Capture the cell that displays the provided text and extract its [X, Y] central coordinate. 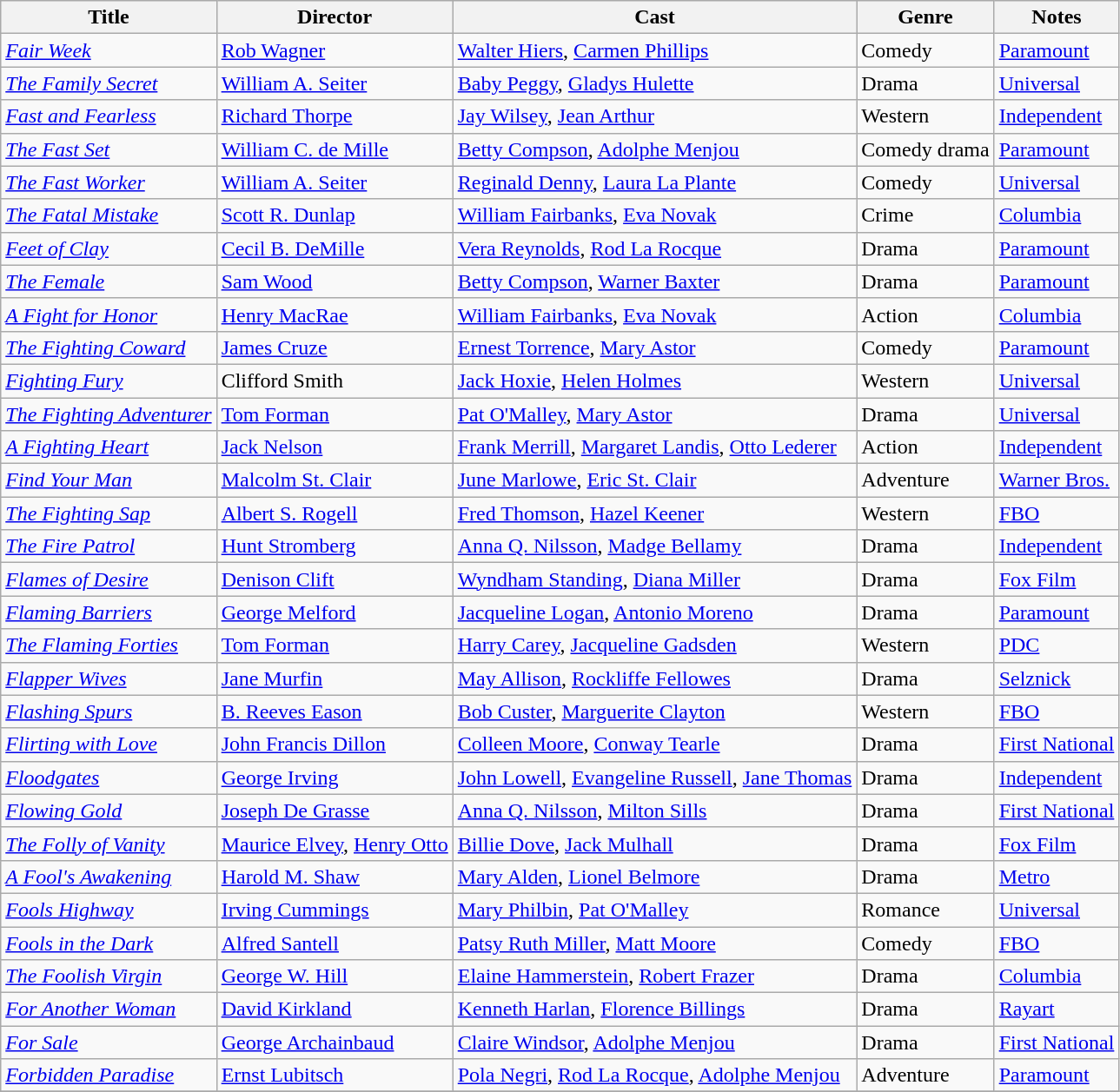
Joseph De Grasse [335, 811]
Jay Wilsey, Jean Arthur [655, 116]
The Fast Set [109, 149]
Baby Peggy, Gladys Hulette [655, 83]
Colleen Moore, Conway Tearle [655, 745]
Frank Merrill, Margaret Landis, Otto Lederer [655, 447]
Title [109, 17]
George W. Hill [335, 976]
PDC [1057, 645]
For Sale [109, 1042]
B. Reeves Eason [335, 711]
Notes [1057, 17]
Henry MacRae [335, 314]
The Female [109, 281]
George Archainbaud [335, 1042]
Feet of Clay [109, 248]
June Marlowe, Eric St. Clair [655, 480]
Metro [1057, 877]
Fools Highway [109, 910]
Flashing Spurs [109, 711]
Cast [655, 17]
Harold M. Shaw [335, 877]
Jacqueline Logan, Antonio Moreno [655, 612]
Jack Hoxie, Helen Holmes [655, 381]
Vera Reynolds, Rod La Rocque [655, 248]
Clifford Smith [335, 381]
Claire Windsor, Adolphe Menjou [655, 1042]
Rayart [1057, 1009]
Mary Alden, Lionel Belmore [655, 877]
The Flaming Forties [109, 645]
James Cruze [335, 347]
The Fighting Adventurer [109, 414]
Flaming Barriers [109, 612]
Fighting Fury [109, 381]
Wyndham Standing, Diana Miller [655, 579]
Betty Compson, Adolphe Menjou [655, 149]
Bob Custer, Marguerite Clayton [655, 711]
Anna Q. Nilsson, Madge Bellamy [655, 546]
Flapper Wives [109, 678]
Jane Murfin [335, 678]
George Melford [335, 612]
Ernst Lubitsch [335, 1075]
Selznick [1057, 678]
Denison Clift [335, 579]
Crime [925, 215]
Elaine Hammerstein, Robert Frazer [655, 976]
Fair Week [109, 50]
Director [335, 17]
Anna Q. Nilsson, Milton Sills [655, 811]
Richard Thorpe [335, 116]
Flirting with Love [109, 745]
Flowing Gold [109, 811]
Patsy Ruth Miller, Matt Moore [655, 943]
Albert S. Rogell [335, 513]
Pat O'Malley, Mary Astor [655, 414]
A Fighting Heart [109, 447]
Kenneth Harlan, Florence Billings [655, 1009]
Pola Negri, Rod La Rocque, Adolphe Menjou [655, 1075]
Find Your Man [109, 480]
Genre [925, 17]
Flames of Desire [109, 579]
John Francis Dillon [335, 745]
Rob Wagner [335, 50]
Fast and Fearless [109, 116]
Romance [925, 910]
Mary Philbin, Pat O'Malley [655, 910]
Cecil B. DeMille [335, 248]
Jack Nelson [335, 447]
Ernest Torrence, Mary Astor [655, 347]
George Irving [335, 778]
For Another Woman [109, 1009]
The Fatal Mistake [109, 215]
The Fighting Coward [109, 347]
The Fast Worker [109, 182]
Fools in the Dark [109, 943]
The Fire Patrol [109, 546]
Warner Bros. [1057, 480]
A Fight for Honor [109, 314]
Irving Cummings [335, 910]
The Family Secret [109, 83]
Comedy drama [925, 149]
The Foolish Virgin [109, 976]
The Fighting Sap [109, 513]
Maurice Elvey, Henry Otto [335, 844]
Hunt Stromberg [335, 546]
Scott R. Dunlap [335, 215]
Floodgates [109, 778]
Harry Carey, Jacqueline Gadsden [655, 645]
David Kirkland [335, 1009]
May Allison, Rockliffe Fellowes [655, 678]
John Lowell, Evangeline Russell, Jane Thomas [655, 778]
The Folly of Vanity [109, 844]
Walter Hiers, Carmen Phillips [655, 50]
Billie Dove, Jack Mulhall [655, 844]
A Fool's Awakening [109, 877]
Alfred Santell [335, 943]
Reginald Denny, Laura La Plante [655, 182]
Sam Wood [335, 281]
Fred Thomson, Hazel Keener [655, 513]
William C. de Mille [335, 149]
Malcolm St. Clair [335, 480]
Forbidden Paradise [109, 1075]
Betty Compson, Warner Baxter [655, 281]
